From the cell containing the given text, extract its center point as [X, Y] coordinate. 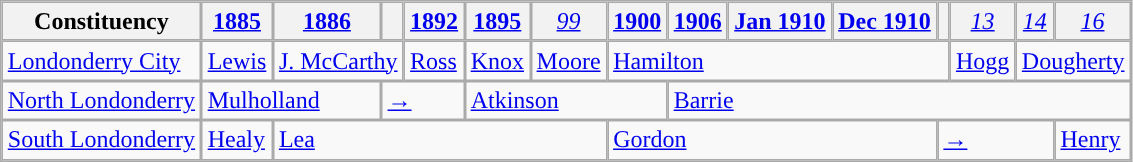
Ross [434, 61]
1892 [434, 22]
16 [1092, 22]
North Londonderry [102, 101]
Gordon [772, 140]
1900 [638, 22]
Lea [440, 140]
Atkinson [566, 101]
1886 [328, 22]
Lewis [236, 61]
South Londonderry [102, 140]
99 [568, 22]
Londonderry City [102, 61]
Constituency [102, 22]
J. McCarthy [338, 61]
13 [983, 22]
Knox [497, 61]
Hamilton [778, 61]
Barrie [898, 101]
Henry [1092, 140]
1885 [236, 22]
1906 [698, 22]
Dougherty [1074, 61]
Healy [236, 140]
Moore [568, 61]
Jan 1910 [780, 22]
Hogg [983, 61]
1895 [497, 22]
Dec 1910 [884, 22]
Mulholland [291, 101]
14 [1036, 22]
